Find where the given text appears and provide that cell's center as (X, Y) coordinate. 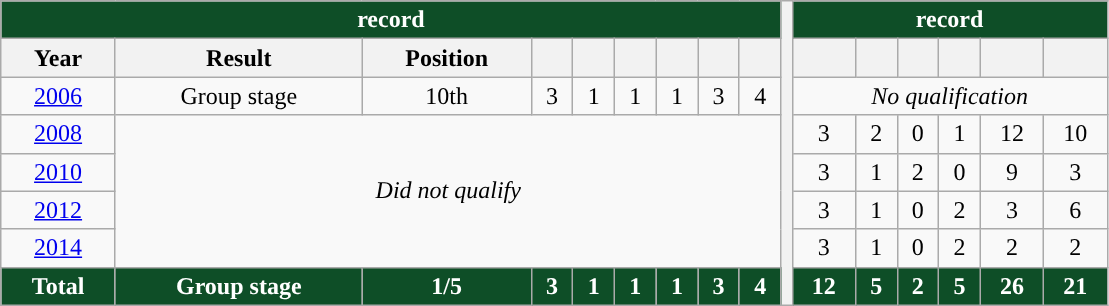
26 (1012, 286)
9 (1012, 172)
2014 (58, 248)
No qualification (950, 96)
Total (58, 286)
Result (238, 58)
6 (1076, 210)
21 (1076, 286)
2006 (58, 96)
10th (446, 96)
Did not qualify (448, 191)
Year (58, 58)
1/5 (446, 286)
2010 (58, 172)
2008 (58, 134)
2012 (58, 210)
Position (446, 58)
10 (1076, 134)
